Find where the given text appears and provide that cell's center as [X, Y] coordinate. 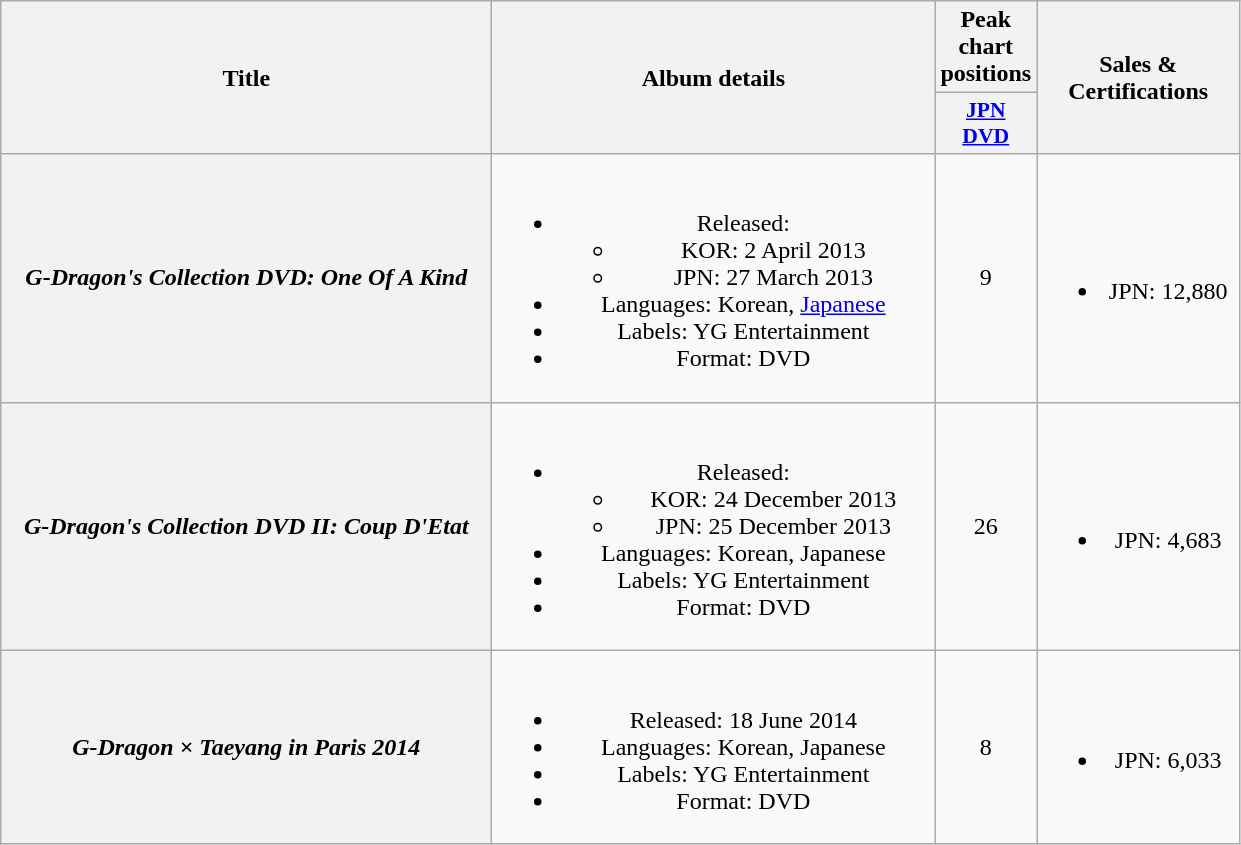
JPN: 6,033 [1138, 747]
Album details [714, 78]
JPN: 4,683 [1138, 526]
Sales & Certifications [1138, 78]
Title [246, 78]
8 [986, 747]
G-Dragon × Taeyang in Paris 2014 [246, 747]
Released:KOR: 2 April 2013JPN: 27 March 2013Languages: Korean, JapaneseLabels: YG EntertainmentFormat: DVD [714, 278]
JPNDVD [986, 124]
9 [986, 278]
JPN: 12,880 [1138, 278]
Peak chart positions [986, 47]
G-Dragon's Collection DVD II: Coup D'Etat [246, 526]
26 [986, 526]
Released:KOR: 24 December 2013JPN: 25 December 2013Languages: Korean, JapaneseLabels: YG EntertainmentFormat: DVD [714, 526]
G-Dragon's Collection DVD: One Of A Kind [246, 278]
Released: 18 June 2014Languages: Korean, JapaneseLabels: YG EntertainmentFormat: DVD [714, 747]
